Locate the cell with the specified text and output its [X, Y] center coordinate. 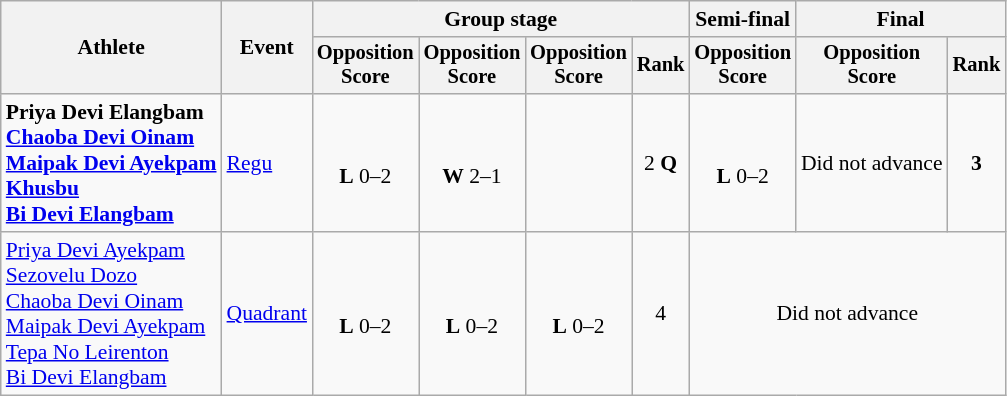
Final [900, 19]
3 [977, 163]
Priya Devi ElangbamChaoba Devi OinamMaipak Devi AyekpamKhusbuBi Devi Elangbam [112, 163]
Athlete [112, 48]
Event [267, 48]
Semi-final [742, 19]
Group stage [500, 19]
Regu [267, 163]
4 [661, 314]
2 Q [661, 163]
W 2–1 [472, 163]
Quadrant [267, 314]
Priya Devi AyekpamSezovelu DozoChaoba Devi OinamMaipak Devi AyekpamTepa No LeirentonBi Devi Elangbam [112, 314]
